Locate the cell with the specified text and output its [X, Y] center coordinate. 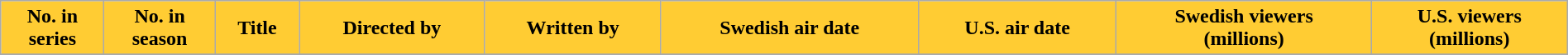
Title [256, 28]
U.S. air date [1017, 28]
Swedish viewers(millions) [1244, 28]
Written by [572, 28]
No. inseason [160, 28]
Directed by [392, 28]
U.S. viewers(millions) [1469, 28]
Swedish air date [789, 28]
No. inseries [53, 28]
